Find where the given text appears and provide that cell's center as (X, Y) coordinate. 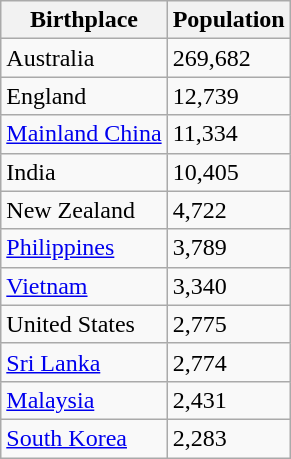
Malaysia (84, 400)
4,722 (228, 210)
Philippines (84, 248)
3,789 (228, 248)
2,775 (228, 324)
10,405 (228, 172)
3,340 (228, 286)
Sri Lanka (84, 362)
Vietnam (84, 286)
Birthplace (84, 20)
New Zealand (84, 210)
12,739 (228, 96)
Population (228, 20)
India (84, 172)
2,283 (228, 438)
11,334 (228, 134)
United States (84, 324)
2,774 (228, 362)
2,431 (228, 400)
Australia (84, 58)
South Korea (84, 438)
269,682 (228, 58)
England (84, 96)
Mainland China (84, 134)
